Detect which cell encompasses the target text, then output its (X, Y) center coordinate. 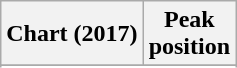
Peakposition (189, 34)
Chart (2017) (72, 34)
